Pinpoint the cell where the given text exists, returning its (x, y) midpoint coordinate. 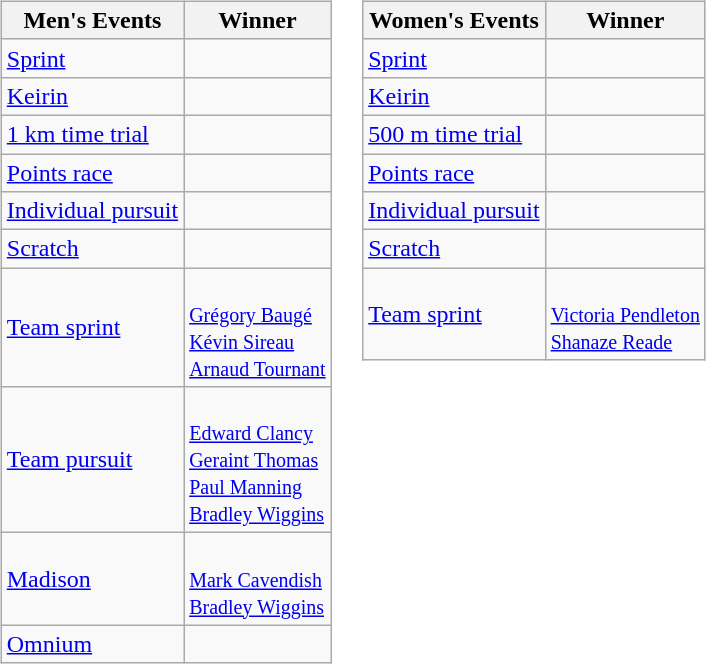
Men's Events (92, 20)
Mark CavendishBradley Wiggins (258, 579)
Madison (92, 579)
Omnium (92, 644)
1 km time trial (92, 134)
Team pursuit (92, 460)
Edward ClancyGeraint ThomasPaul ManningBradley Wiggins (258, 460)
Women's Events (454, 20)
Victoria PendletonShanaze Reade (625, 314)
Grégory BaugéKévin SireauArnaud Tournant (258, 328)
500 m time trial (454, 134)
